Capture the cell that displays the provided text and extract its [X, Y] central coordinate. 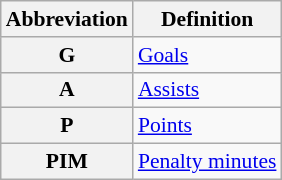
Definition [208, 19]
Points [208, 126]
G [67, 55]
Goals [208, 55]
P [67, 126]
Penalty minutes [208, 162]
Assists [208, 90]
A [67, 90]
PIM [67, 162]
Abbreviation [67, 19]
